Return the (X, Y) coordinate for the center point of the cell that contains the specified text.  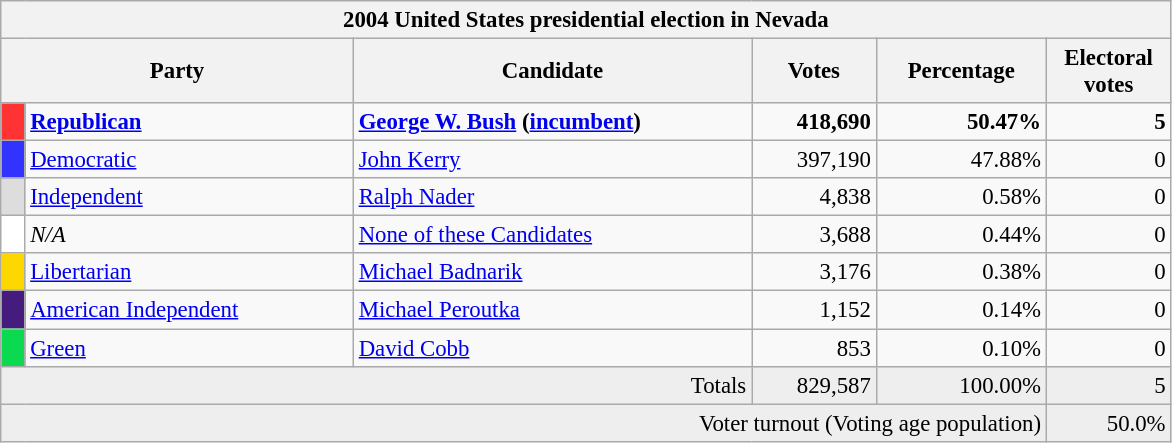
47.88% (961, 160)
0.44% (961, 235)
1,152 (814, 310)
Totals (376, 385)
0.58% (961, 197)
John Kerry (552, 160)
Green (189, 348)
Percentage (961, 72)
397,190 (814, 160)
Michael Peroutka (552, 310)
Democratic (189, 160)
3,176 (814, 273)
50.47% (961, 122)
50.0% (1108, 423)
Libertarian (189, 273)
None of these Candidates (552, 235)
2004 United States presidential election in Nevada (586, 20)
George W. Bush (incumbent) (552, 122)
Ralph Nader (552, 197)
0.10% (961, 348)
418,690 (814, 122)
N/A (189, 235)
0.14% (961, 310)
3,688 (814, 235)
American Independent (189, 310)
Votes (814, 72)
Party (178, 72)
Republican (189, 122)
829,587 (814, 385)
Voter turnout (Voting age population) (524, 423)
Candidate (552, 72)
853 (814, 348)
Electoral votes (1108, 72)
4,838 (814, 197)
Michael Badnarik (552, 273)
100.00% (961, 385)
0.38% (961, 273)
Independent (189, 197)
David Cobb (552, 348)
